Locate the cell with the specified text and output its (X, Y) center coordinate. 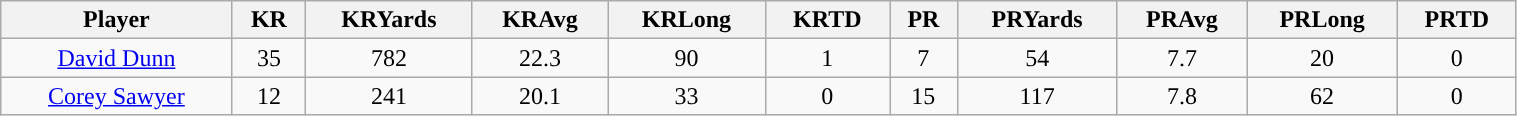
7 (924, 58)
7.8 (1182, 96)
KR (269, 20)
7.7 (1182, 58)
20.1 (540, 96)
54 (1037, 58)
PR (924, 20)
22.3 (540, 58)
Player (116, 20)
117 (1037, 96)
KRAvg (540, 20)
PRLong (1322, 20)
35 (269, 58)
Corey Sawyer (116, 96)
20 (1322, 58)
PRYards (1037, 20)
David Dunn (116, 58)
15 (924, 96)
KRTD (828, 20)
33 (686, 96)
PRTD (1457, 20)
782 (389, 58)
KRLong (686, 20)
90 (686, 58)
62 (1322, 96)
PRAvg (1182, 20)
KRYards (389, 20)
241 (389, 96)
12 (269, 96)
1 (828, 58)
